Scan for the cell matching the given text and deliver its [X, Y] coordinate at center. 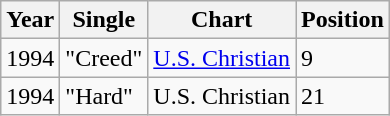
"Creed" [104, 58]
Chart [222, 20]
21 [343, 96]
Single [104, 20]
"Hard" [104, 96]
9 [343, 58]
Year [30, 20]
Position [343, 20]
